Provide the (X, Y) coordinate of the cell's center where the given text is located.  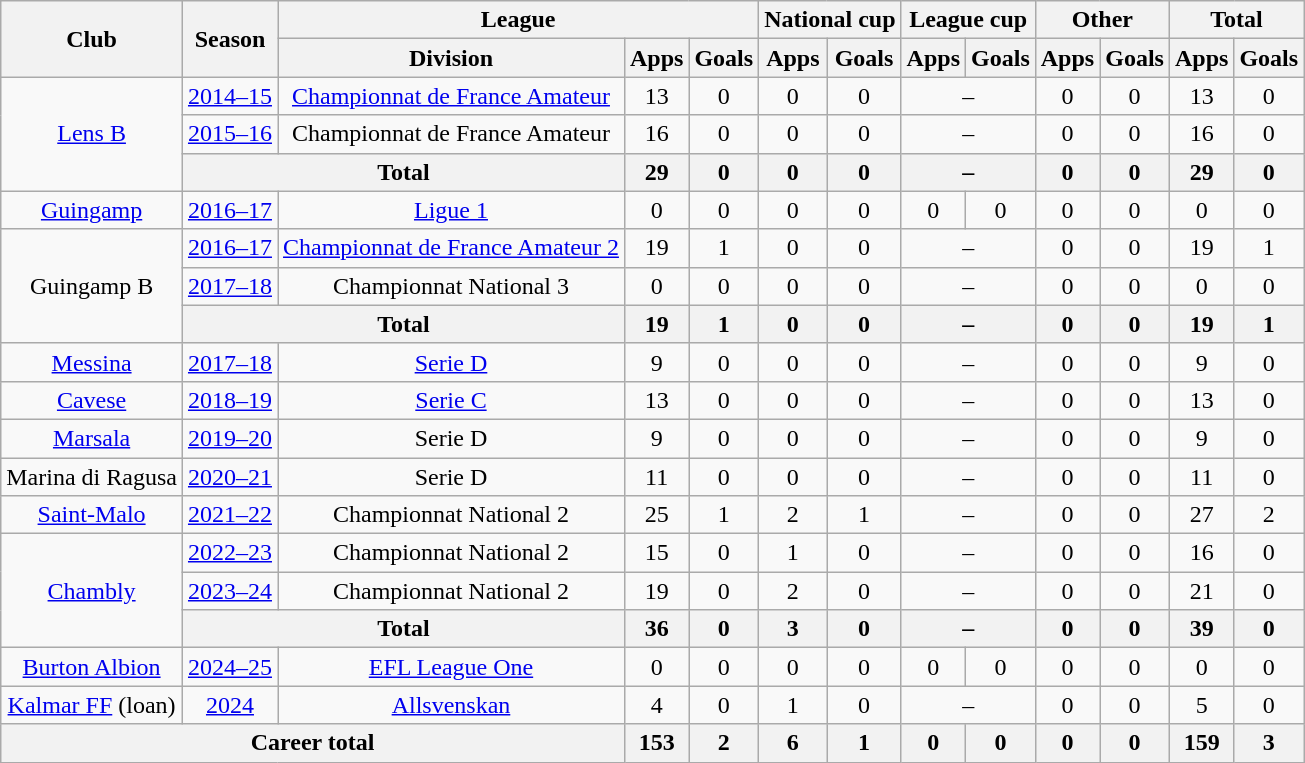
4 (656, 705)
Kalmar FF (loan) (92, 705)
Messina (92, 362)
6 (793, 743)
Division (452, 58)
Championnat National 3 (452, 286)
15 (656, 553)
Saint-Malo (92, 515)
27 (1201, 515)
2022–23 (230, 553)
Lens B (92, 134)
153 (656, 743)
Marsala (92, 438)
Career total (313, 743)
Club (92, 39)
League (518, 20)
Guingamp B (92, 286)
2014–15 (230, 96)
EFL League One (452, 667)
National cup (830, 20)
2015–16 (230, 134)
2020–21 (230, 477)
Allsvenskan (452, 705)
Chambly (92, 591)
2024 (230, 705)
2019–20 (230, 438)
159 (1201, 743)
Season (230, 39)
Serie C (452, 400)
Ligue 1 (452, 210)
5 (1201, 705)
39 (1201, 629)
2024–25 (230, 667)
Marina di Ragusa (92, 477)
Cavese (92, 400)
2021–22 (230, 515)
Guingamp (92, 210)
2023–24 (230, 591)
Other (1102, 20)
Championnat de France Amateur 2 (452, 248)
Burton Albion (92, 667)
36 (656, 629)
25 (656, 515)
21 (1201, 591)
League cup (968, 20)
2018–19 (230, 400)
